Find where the given text appears and provide that cell's center as (x, y) coordinate. 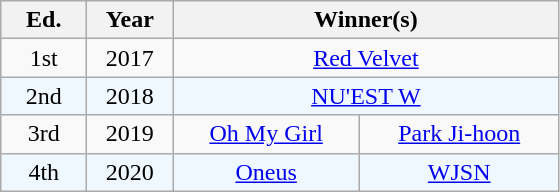
Oneus (266, 172)
1st (44, 58)
Ed. (44, 20)
3rd (44, 134)
2018 (130, 96)
NU'EST W (366, 96)
4th (44, 172)
2019 (130, 134)
2nd (44, 96)
Oh My Girl (266, 134)
2017 (130, 58)
Winner(s) (366, 20)
Park Ji-hoon (459, 134)
Red Velvet (366, 58)
WJSN (459, 172)
Year (130, 20)
2020 (130, 172)
